Provide the [X, Y] coordinate of the cell's center where the given text is located.  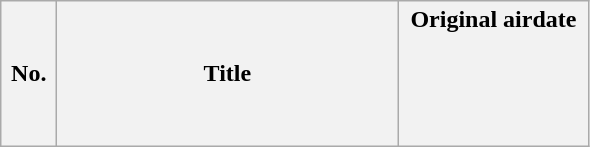
No. [29, 74]
Title [228, 74]
Original airdate [494, 74]
